Output the [X, Y] coordinate of the center of the cell containing the given text.  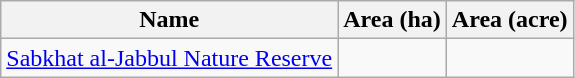
Area (acre) [510, 20]
Area (ha) [392, 20]
Name [170, 20]
Sabkhat al-Jabbul Nature Reserve [170, 58]
